Provide the [x, y] coordinate of the cell's center where the given text is located.  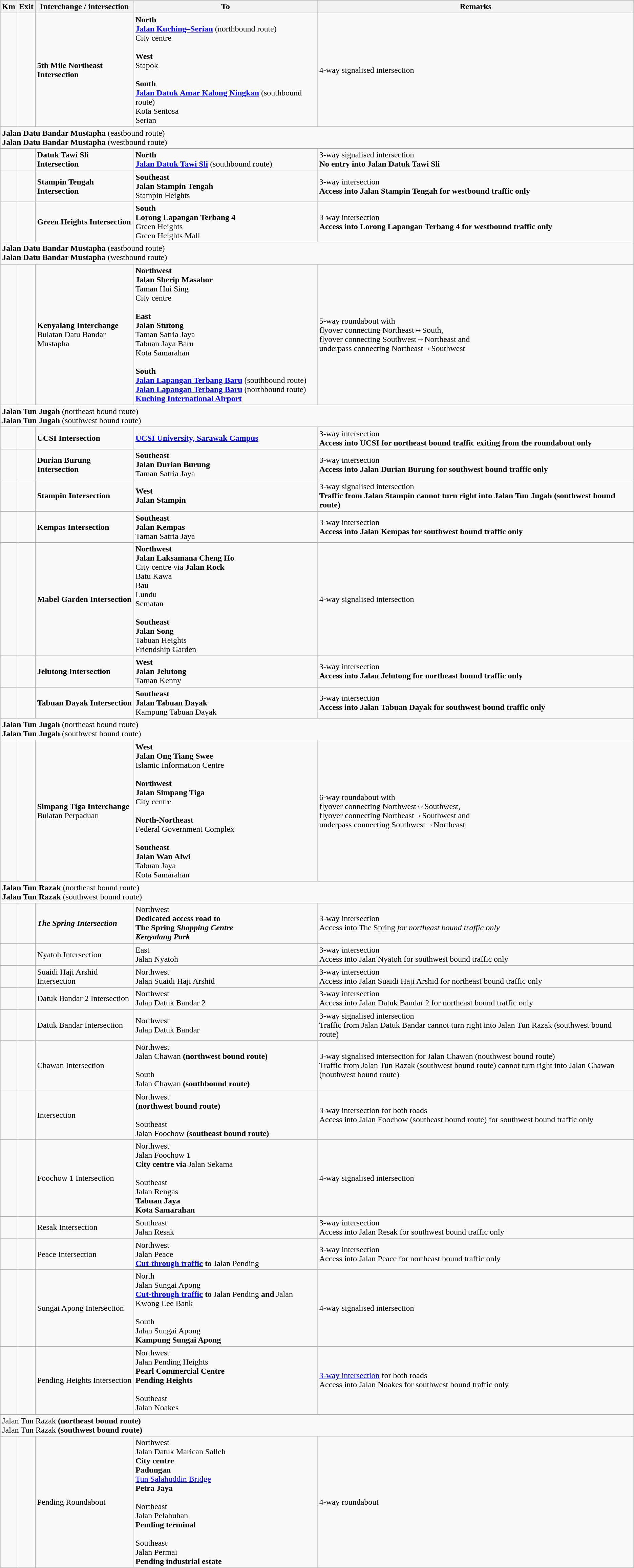
NorthwestJalan Datuk Bandar [226, 1025]
UCSI University, Sarawak Campus [226, 438]
Nyatoh Intersection [84, 955]
3-way intersection for both roadsAccess into Jalan Noakes for southwest bound traffic only [475, 1380]
4-way roundabout [475, 1502]
Jelutong Intersection [84, 672]
NorthwestJalan Datuk Bandar 2 [226, 999]
SoutheastJalan Tabuan DayakKampung Tabuan Dayak [226, 703]
Stampin Tengah Intersection [84, 186]
Tabuan Dayak Intersection [84, 703]
Kempas Intersection [84, 527]
3-way intersectionAccess into Lorong Lapangan Terbang 4 for westbound traffic only [475, 222]
Mabel Garden Intersection [84, 599]
Northwest Jalan Laksamana Cheng HoCity centre via Jalan RockBatu KawaBauLunduSematanSoutheast Jalan SongTabuan HeightsFriendship Garden [226, 599]
SoutheastJalan Stampin TengahStampin Heights [226, 186]
3-way signalised intersectionTraffic from Jalan Stampin cannot turn right into Jalan Tun Jugah (southwest bound route) [475, 496]
SoutheastJalan Resak [226, 1227]
Northwest(northwest bound route)SoutheastJalan Foochow (southeast bound route) [226, 1115]
NorthwestJalan Suaidi Haji Arshid [226, 976]
3-way intersection for both roadsAccess into Jalan Foochow (southeast bound route) for southwest bound traffic only [475, 1115]
Pending Heights Intersection [84, 1380]
Pending Roundabout [84, 1502]
The Spring Intersection [84, 923]
3-way signalised intersectionNo entry into Jalan Datuk Tawi Sli [475, 160]
North Jalan Kuching–Serian (northbound route) City centreWestStapokSouth Jalan Datuk Amar Kalong Ningkan (southbound route)Kota SentosaSerian [226, 70]
Chawan Intersection [84, 1065]
SoutheastJalan Kempas Taman Satria Jaya [226, 527]
Km [9, 7]
3-way intersectionAccess into Jalan Peace for northeast bound traffic only [475, 1254]
3-way intersectionAccess into The Spring for northeast bound traffic only [475, 923]
NorthwestJalan Foochow 1City centre via Jalan SekamaSoutheastJalan RengasTabuan JayaKota Samarahan [226, 1178]
To [226, 7]
Peace Intersection [84, 1254]
3-way intersectionAccess into Jalan Durian Burung for southwest bound traffic only [475, 464]
Jalan Datu Bandar Mustapha (eastbound route) Jalan Datu Bandar Mustapha (westbound route) [317, 137]
WestJalan Stampin [226, 496]
3-way intersectionAccess into Jalan Jelutong for northeast bound traffic only [475, 672]
NorthwestDedicated access road toThe Spring Shopping Centre Kenyalang Park [226, 923]
Jalan Datu Bandar Mustapha (eastbound route)Jalan Datu Bandar Mustapha (westbound route) [317, 253]
NorthJalan Sungai ApongCut-through traffic to Jalan Pending and Jalan Kwong Lee BankSouthJalan Sungai ApongKampung Sungai Apong [226, 1308]
3-way intersectionAccess into Jalan Tabuan Dayak for southwest bound traffic only [475, 703]
Datuk Bandar Intersection [84, 1025]
6-way roundabout withflyover connecting Northwest↔Southwest,flyover connecting Northeast→Southwest andunderpass connecting Southwest→Northeast [475, 811]
UCSI Intersection [84, 438]
Simpang Tiga InterchangeBulatan Perpaduan [84, 811]
North Jalan Datuk Tawi Sli (southbound route) [226, 160]
5-way roundabout withflyover connecting Northeast↔South,flyover connecting Southwest→Northeast andunderpass connecting Northeast→Southwest [475, 334]
Remarks [475, 7]
Interchange / intersection [84, 7]
Green Heights Intersection [84, 222]
3-way intersectionAccess into Jalan Kempas for southwest bound traffic only [475, 527]
NorthwestJalan Chawan (northwest bound route)SouthJalan Chawan (southbound route) [226, 1065]
Datuk Tawi Sli Intersection [84, 160]
Kenyalang InterchangeBulatan Datu Bandar Mustapha [84, 334]
Foochow 1 Intersection [84, 1178]
Sungai Apong Intersection [84, 1308]
3-way intersectionAccess into Jalan Datuk Bandar 2 for northeast bound traffic only [475, 999]
3-way intersectionAccess into Jalan Nyatoh for southwest bound traffic only [475, 955]
3-way intersectionAccess into UCSI for northeast bound traffic exiting from the roundabout only [475, 438]
WestJalan Jelutong Taman Kenny [226, 672]
EastJalan Nyatoh [226, 955]
Stampin Intersection [84, 496]
3-way intersectionAccess into Jalan Stampin Tengah for westbound traffic only [475, 186]
3-way intersectionAccess into Jalan Suaidi Haji Arshid for northeast bound traffic only [475, 976]
3-way intersectionAccess into Jalan Resak for southwest bound traffic only [475, 1227]
Durian Burung Intersection [84, 464]
Resak Intersection [84, 1227]
SoutheastJalan Durian BurungTaman Satria Jaya [226, 464]
Datuk Bandar 2 Intersection [84, 999]
Exit [26, 7]
Intersection [84, 1115]
SouthLorong Lapangan Terbang 4Green HeightsGreen Heights Mall [226, 222]
3-way signalised intersectionTraffic from Jalan Datuk Bandar cannot turn right into Jalan Tun Razak (southwest bound route) [475, 1025]
NorthwestJalan Peace Cut-through traffic to Jalan Pending [226, 1254]
5th Mile Northeast Intersection [84, 70]
NorthwestJalan Pending HeightsPearl Commercial CentrePending HeightsSoutheastJalan Noakes [226, 1380]
Suaidi Haji Arshid Intersection [84, 976]
